Detect which cell encompasses the target text, then output its (X, Y) center coordinate. 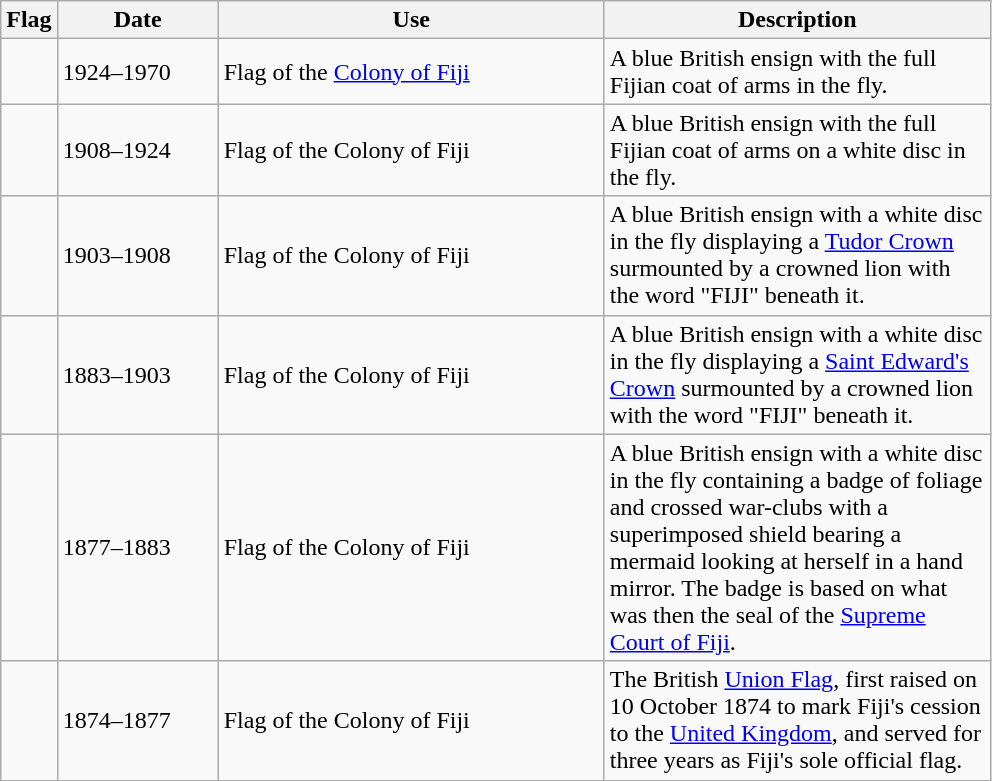
1924–1970 (138, 72)
Date (138, 20)
1877–1883 (138, 548)
Description (797, 20)
A blue British ensign with a white disc in the fly displaying a Tudor Crown surmounted by a crowned lion with the word "FIJI" beneath it. (797, 256)
1874–1877 (138, 720)
1903–1908 (138, 256)
1883–1903 (138, 374)
A blue British ensign with the full Fijian coat of arms in the fly. (797, 72)
A blue British ensign with a white disc in the fly displaying a Saint Edward's Crown surmounted by a crowned lion with the word "FIJI" beneath it. (797, 374)
Flag (29, 20)
1908–1924 (138, 150)
Use (411, 20)
A blue British ensign with the full Fijian coat of arms on a white disc in the fly. (797, 150)
